Find where the given text appears and provide that cell's center as (X, Y) coordinate. 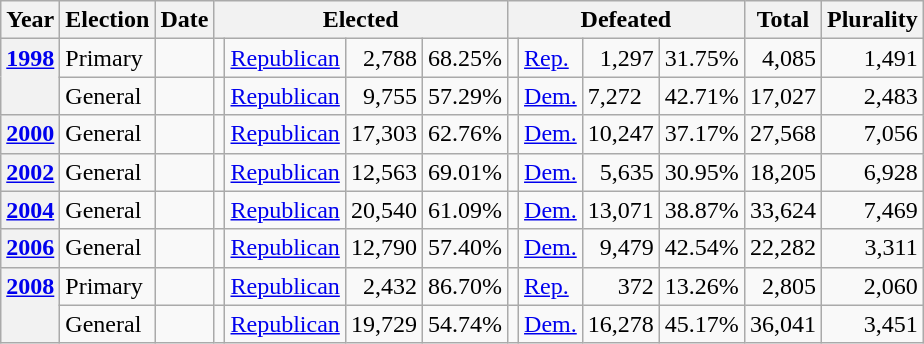
17,027 (782, 96)
2,483 (872, 96)
1,297 (620, 58)
2,060 (872, 286)
Election (108, 20)
2,788 (384, 58)
1,491 (872, 58)
42.71% (702, 96)
12,563 (384, 172)
57.29% (464, 96)
4,085 (782, 58)
13,071 (620, 210)
2,432 (384, 286)
68.25% (464, 58)
17,303 (384, 134)
33,624 (782, 210)
10,247 (620, 134)
61.09% (464, 210)
27,568 (782, 134)
45.17% (702, 324)
54.74% (464, 324)
3,311 (872, 248)
Elected (361, 20)
1998 (30, 77)
Total (782, 20)
37.17% (702, 134)
Defeated (626, 20)
Date (184, 20)
30.95% (702, 172)
38.87% (702, 210)
9,479 (620, 248)
9,755 (384, 96)
12,790 (384, 248)
5,635 (620, 172)
2002 (30, 172)
2,805 (782, 286)
31.75% (702, 58)
6,928 (872, 172)
7,056 (872, 134)
69.01% (464, 172)
18,205 (782, 172)
3,451 (872, 324)
2000 (30, 134)
7,272 (620, 96)
16,278 (620, 324)
Year (30, 20)
Plurality (872, 20)
2006 (30, 248)
13.26% (702, 286)
62.76% (464, 134)
86.70% (464, 286)
372 (620, 286)
57.40% (464, 248)
22,282 (782, 248)
19,729 (384, 324)
7,469 (872, 210)
36,041 (782, 324)
42.54% (702, 248)
20,540 (384, 210)
2008 (30, 305)
2004 (30, 210)
